Capture the cell that displays the provided text and extract its (x, y) central coordinate. 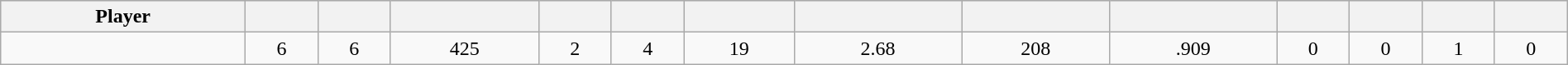
208 (1035, 48)
19 (739, 48)
2.68 (878, 48)
2 (575, 48)
425 (465, 48)
4 (648, 48)
.909 (1193, 48)
Player (123, 17)
1 (1459, 48)
